Output the (X, Y) coordinate of the center of the cell containing the given text.  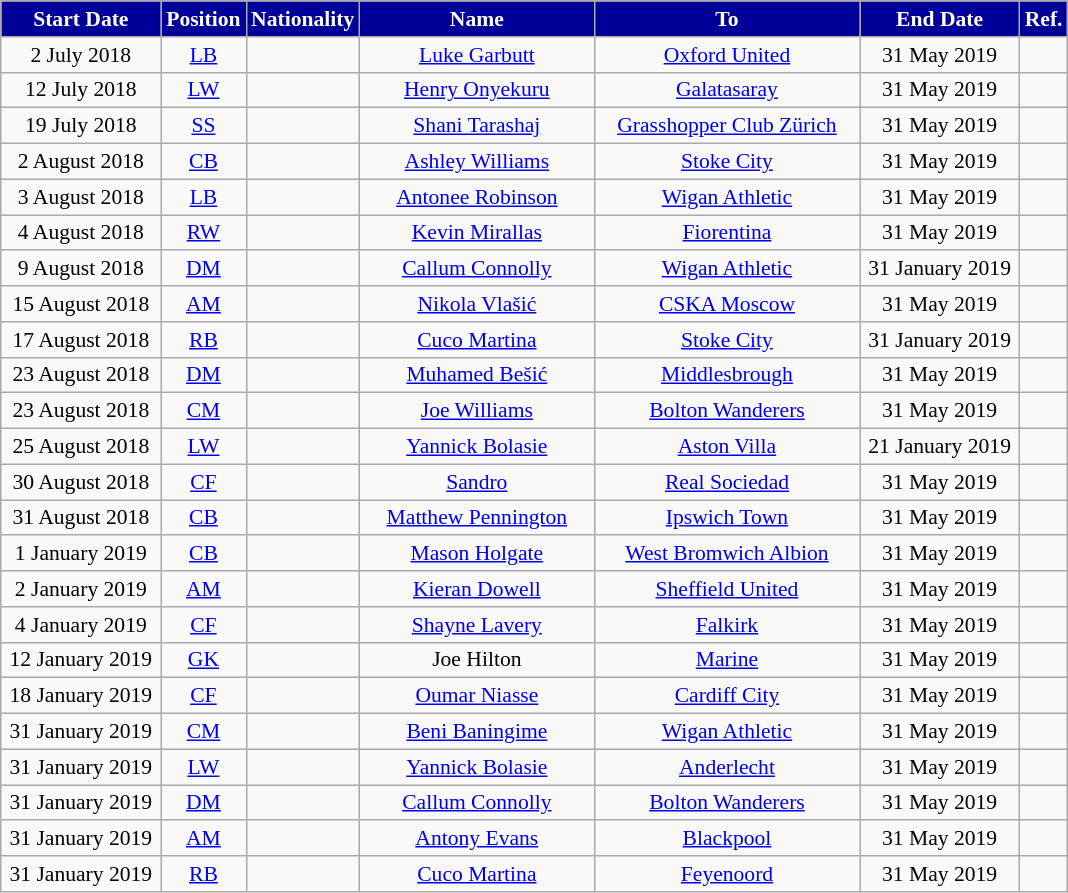
Fiorentina (726, 233)
12 January 2019 (81, 660)
Feyenoord (726, 874)
Middlesbrough (726, 375)
To (726, 19)
Sheffield United (726, 589)
4 August 2018 (81, 233)
18 January 2019 (81, 696)
Marine (726, 660)
19 July 2018 (81, 126)
9 August 2018 (81, 269)
Muhamed Bešić (476, 375)
Joe Williams (476, 411)
2 July 2018 (81, 55)
Real Sociedad (726, 482)
Position (204, 19)
Kevin Mirallas (476, 233)
12 July 2018 (81, 90)
4 January 2019 (81, 625)
Blackpool (726, 839)
Beni Baningime (476, 732)
Ref. (1044, 19)
SS (204, 126)
15 August 2018 (81, 304)
Anderlecht (726, 767)
Falkirk (726, 625)
Nationality (302, 19)
Sandro (476, 482)
Cardiff City (726, 696)
Mason Holgate (476, 554)
Start Date (81, 19)
Nikola Vlašić (476, 304)
1 January 2019 (81, 554)
Name (476, 19)
Luke Garbutt (476, 55)
Antonee Robinson (476, 197)
Kieran Dowell (476, 589)
RW (204, 233)
Ipswich Town (726, 518)
25 August 2018 (81, 447)
31 August 2018 (81, 518)
Shani Tarashaj (476, 126)
End Date (940, 19)
GK (204, 660)
Shayne Lavery (476, 625)
Aston Villa (726, 447)
Grasshopper Club Zürich (726, 126)
Antony Evans (476, 839)
Oxford United (726, 55)
West Bromwich Albion (726, 554)
17 August 2018 (81, 340)
CSKA Moscow (726, 304)
Oumar Niasse (476, 696)
30 August 2018 (81, 482)
Joe Hilton (476, 660)
3 August 2018 (81, 197)
21 January 2019 (940, 447)
Galatasaray (726, 90)
Henry Onyekuru (476, 90)
2 August 2018 (81, 162)
2 January 2019 (81, 589)
Matthew Pennington (476, 518)
Ashley Williams (476, 162)
